Return the [x, y] coordinate for the center point of the cell that contains the specified text.  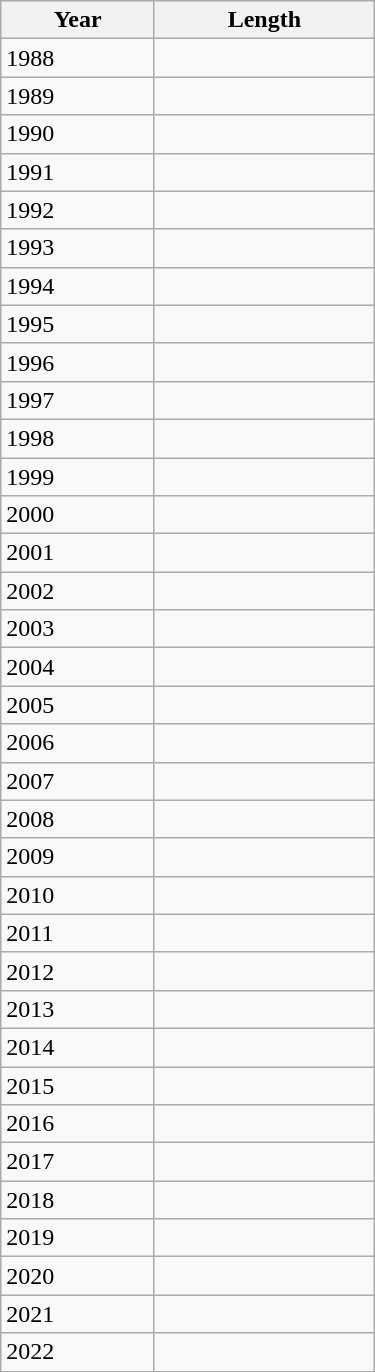
1990 [78, 134]
2007 [78, 781]
2021 [78, 1314]
1989 [78, 96]
2004 [78, 667]
2006 [78, 743]
1994 [78, 286]
2012 [78, 971]
1998 [78, 438]
Length [264, 20]
2014 [78, 1047]
2019 [78, 1238]
2009 [78, 857]
2000 [78, 515]
2005 [78, 705]
2008 [78, 819]
1993 [78, 248]
1996 [78, 362]
Year [78, 20]
2022 [78, 1352]
2001 [78, 553]
2016 [78, 1124]
2010 [78, 895]
2015 [78, 1085]
2013 [78, 1009]
2017 [78, 1162]
2018 [78, 1200]
1999 [78, 477]
2003 [78, 629]
2011 [78, 933]
1988 [78, 58]
1992 [78, 210]
2020 [78, 1276]
1995 [78, 324]
2002 [78, 591]
1991 [78, 172]
1997 [78, 400]
